Detect which cell encompasses the target text, then output its [X, Y] center coordinate. 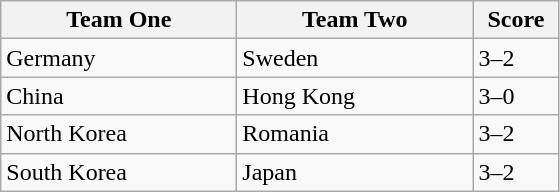
Hong Kong [355, 96]
China [119, 96]
Japan [355, 172]
Sweden [355, 58]
North Korea [119, 134]
South Korea [119, 172]
Team One [119, 20]
Score [516, 20]
Germany [119, 58]
Team Two [355, 20]
3–0 [516, 96]
Romania [355, 134]
